Output the (X, Y) coordinate of the center of the cell containing the given text.  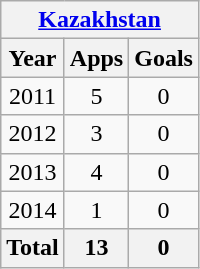
2013 (33, 172)
Goals (164, 58)
Year (33, 58)
Apps (96, 58)
4 (96, 172)
3 (96, 134)
5 (96, 96)
13 (96, 248)
2014 (33, 210)
Kazakhstan (100, 20)
2012 (33, 134)
Total (33, 248)
2011 (33, 96)
1 (96, 210)
